Return [X, Y] of the center of cell containing provided text 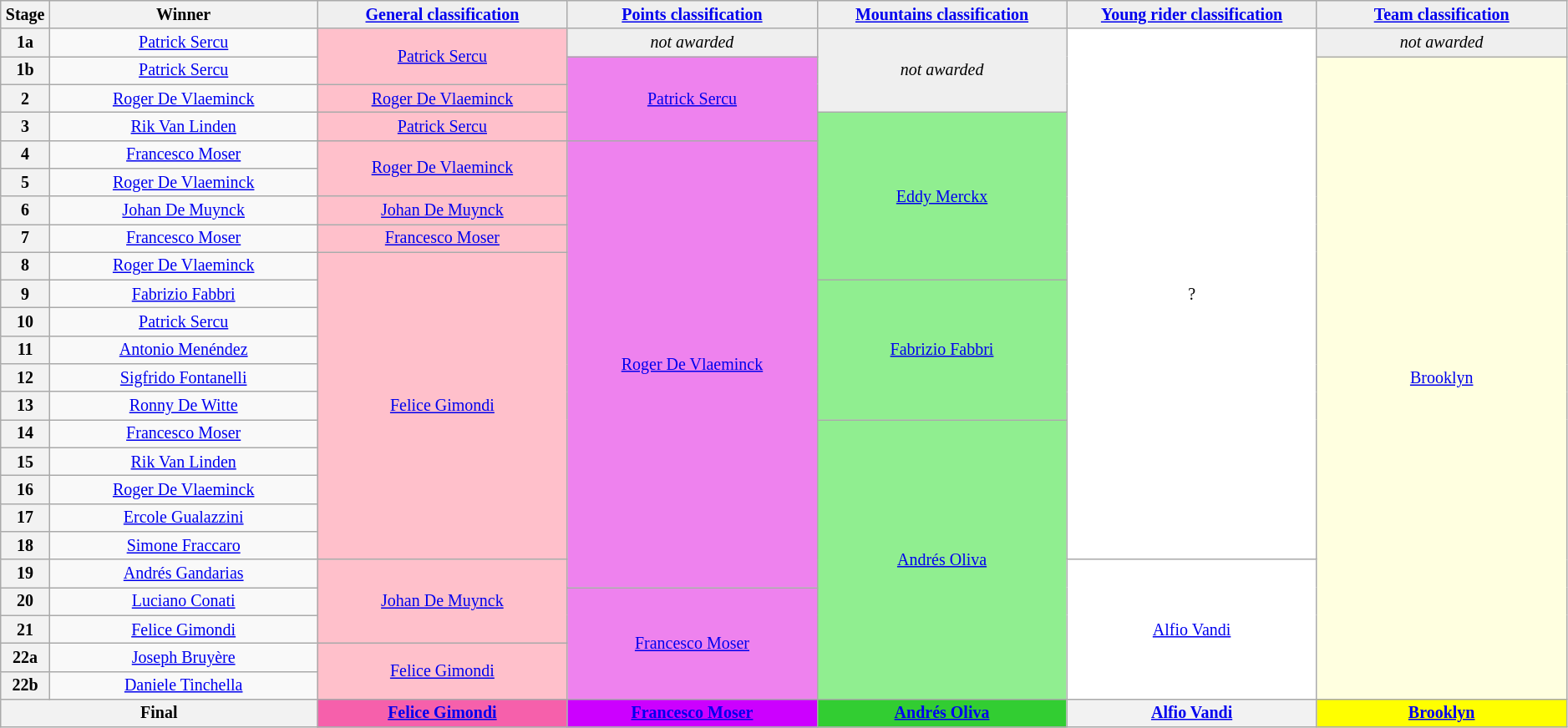
8 [25, 265]
11 [25, 351]
Antonio Menéndez [183, 351]
14 [25, 434]
6 [25, 210]
10 [25, 322]
2 [25, 99]
7 [25, 239]
Winner [183, 15]
Mountains classification [942, 15]
Andrés Gandarias [183, 573]
Simone Fraccaro [183, 546]
1a [25, 43]
22a [25, 658]
Eddy Merckx [942, 197]
18 [25, 546]
Points classification [692, 15]
17 [25, 518]
5 [25, 182]
21 [25, 629]
Sigfrido Fontanelli [183, 377]
General classification [443, 15]
Luciano Conati [183, 601]
Team classification [1442, 15]
Final [159, 713]
4 [25, 154]
15 [25, 463]
20 [25, 601]
Daniele Tinchella [183, 685]
19 [25, 573]
Joseph Bruyère [183, 658]
Ercole Gualazzini [183, 518]
9 [25, 294]
1b [25, 70]
3 [25, 127]
? [1191, 295]
12 [25, 377]
13 [25, 406]
22b [25, 685]
Young rider classification [1191, 15]
Stage [25, 15]
Ronny De Witte [183, 406]
16 [25, 489]
